Detect which cell encompasses the target text, then output its [X, Y] center coordinate. 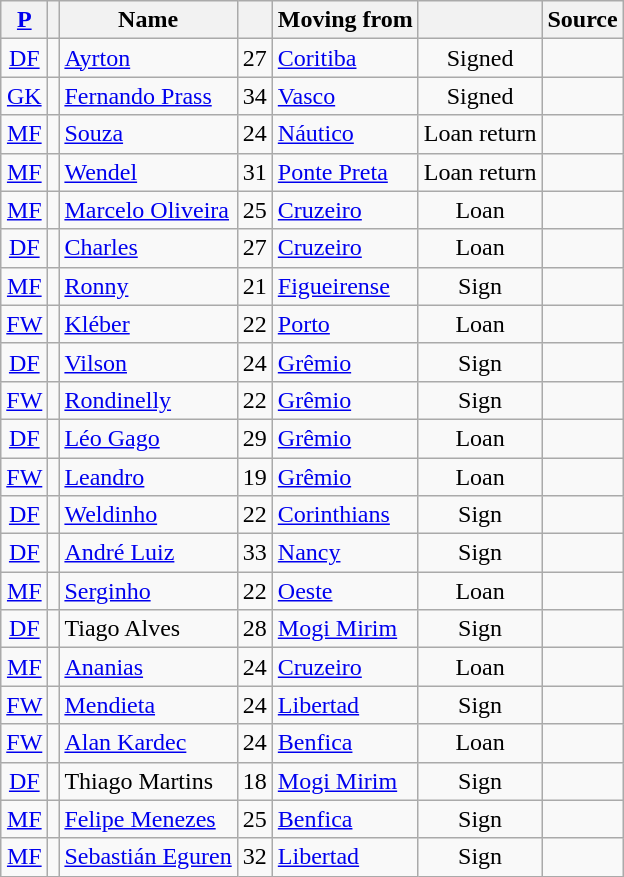
Rondinelly [148, 400]
Ananias [148, 667]
18 [254, 781]
Souza [148, 134]
Mendieta [148, 705]
Serginho [148, 591]
33 [254, 553]
34 [254, 96]
Alan Kardec [148, 743]
Fernando Prass [148, 96]
Marcelo Oliveira [148, 210]
Corinthians [345, 515]
Oeste [345, 591]
Felipe Menezes [148, 819]
Name [148, 20]
Vasco [345, 96]
André Luiz [148, 553]
Source [582, 20]
Coritiba [345, 58]
Wendel [148, 172]
32 [254, 857]
Náutico [345, 134]
Moving from [345, 20]
Ronny [148, 286]
Thiago Martins [148, 781]
Léo Gago [148, 438]
Weldinho [148, 515]
29 [254, 438]
19 [254, 477]
P [24, 20]
Sebastián Eguren [148, 857]
21 [254, 286]
Leandro [148, 477]
Vilson [148, 362]
Porto [345, 324]
28 [254, 629]
GK [24, 96]
31 [254, 172]
Charles [148, 248]
Figueirense [345, 286]
Ayrton [148, 58]
Tiago Alves [148, 629]
Ponte Preta [345, 172]
Nancy [345, 553]
Kléber [148, 324]
